Identify which cell holds the provided text, then report its [x, y] central coordinate. 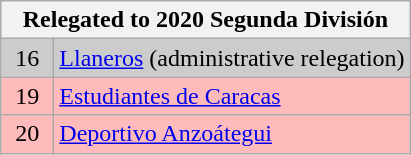
Relegated to 2020 Segunda División [206, 20]
Estudiantes de Caracas [232, 96]
Deportivo Anzoátegui [232, 134]
19 [28, 96]
Llaneros (administrative relegation) [232, 58]
20 [28, 134]
16 [28, 58]
